Scan for the cell matching the given text and deliver its (x, y) coordinate at center. 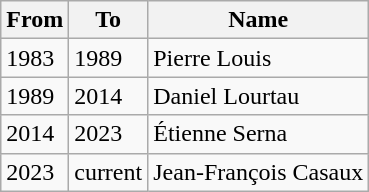
Pierre Louis (258, 58)
From (35, 20)
1983 (35, 58)
To (108, 20)
Jean-François Casaux (258, 172)
Étienne Serna (258, 134)
Daniel Lourtau (258, 96)
Name (258, 20)
current (108, 172)
